Extract the [x, y] coordinate from the center of the cell holding the provided text.  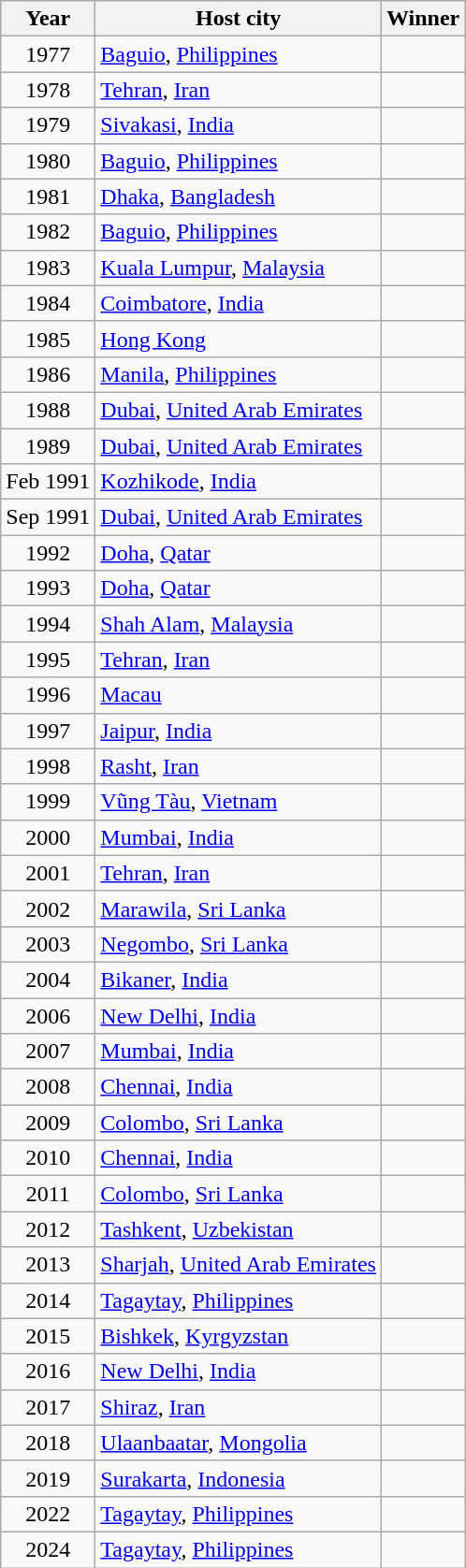
1985 [49, 339]
Negombo, Sri Lanka [239, 944]
Manila, Philippines [239, 374]
2007 [49, 1052]
2018 [49, 1443]
Feb 1991 [49, 482]
2014 [49, 1300]
1994 [49, 624]
1995 [49, 660]
Winner [423, 19]
1998 [49, 766]
Macau [239, 695]
Sharjah, United Arab Emirates [239, 1265]
Shah Alam, Malaysia [239, 624]
Year [49, 19]
Hong Kong [239, 339]
1996 [49, 695]
2022 [49, 1514]
2019 [49, 1478]
2024 [49, 1549]
2003 [49, 944]
2009 [49, 1123]
1993 [49, 588]
1978 [49, 90]
1982 [49, 232]
2008 [49, 1087]
1988 [49, 410]
2002 [49, 908]
1986 [49, 374]
1999 [49, 802]
Sivakasi, India [239, 125]
Surakarta, Indonesia [239, 1478]
1992 [49, 553]
2006 [49, 1015]
1997 [49, 731]
2017 [49, 1407]
2011 [49, 1194]
Host city [239, 19]
Rasht, Iran [239, 766]
Kuala Lumpur, Malaysia [239, 268]
2000 [49, 837]
1984 [49, 303]
Bishkek, Kyrgyzstan [239, 1336]
2012 [49, 1229]
Marawila, Sri Lanka [239, 908]
1983 [49, 268]
Dhaka, Bangladesh [239, 196]
1977 [49, 54]
1981 [49, 196]
Kozhikode, India [239, 482]
Vũng Tàu, Vietnam [239, 802]
Jaipur, India [239, 731]
1989 [49, 446]
Ulaanbaatar, Mongolia [239, 1443]
2001 [49, 873]
Shiraz, Iran [239, 1407]
2013 [49, 1265]
Coimbatore, India [239, 303]
Sep 1991 [49, 517]
2016 [49, 1372]
2004 [49, 980]
1980 [49, 161]
Bikaner, India [239, 980]
1979 [49, 125]
Tashkent, Uzbekistan [239, 1229]
2010 [49, 1158]
2015 [49, 1336]
